Extract the (x, y) coordinate from the center of the cell holding the provided text.  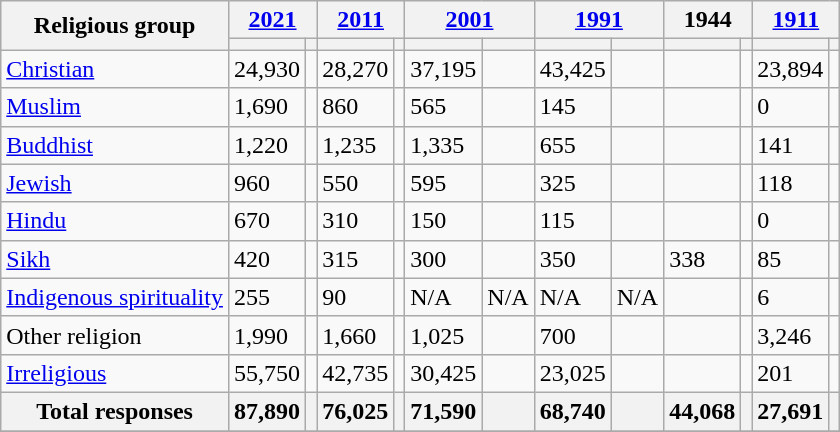
Muslim (115, 107)
90 (356, 297)
27,691 (790, 411)
55,750 (266, 373)
1,335 (444, 145)
310 (356, 221)
Hindu (115, 221)
24,930 (266, 69)
655 (572, 145)
255 (266, 297)
Indigenous spirituality (115, 297)
118 (790, 183)
350 (572, 259)
860 (356, 107)
141 (790, 145)
1,235 (356, 145)
315 (356, 259)
Sikh (115, 259)
338 (702, 259)
23,025 (572, 373)
43,425 (572, 69)
3,246 (790, 335)
150 (444, 221)
1,220 (266, 145)
Religious group (115, 26)
76,025 (356, 411)
44,068 (702, 411)
145 (572, 107)
550 (356, 183)
37,195 (444, 69)
30,425 (444, 373)
Buddhist (115, 145)
960 (266, 183)
565 (444, 107)
Christian (115, 69)
325 (572, 183)
595 (444, 183)
Other religion (115, 335)
68,740 (572, 411)
1,660 (356, 335)
Jewish (115, 183)
Total responses (115, 411)
201 (790, 373)
1911 (796, 20)
2021 (272, 20)
42,735 (356, 373)
1,690 (266, 107)
6 (790, 297)
71,590 (444, 411)
420 (266, 259)
87,890 (266, 411)
700 (572, 335)
85 (790, 259)
Irreligious (115, 373)
1944 (708, 20)
670 (266, 221)
23,894 (790, 69)
2011 (361, 20)
1991 (598, 20)
115 (572, 221)
1,990 (266, 335)
2001 (470, 20)
300 (444, 259)
1,025 (444, 335)
28,270 (356, 69)
